Capture the cell that displays the provided text and extract its [x, y] central coordinate. 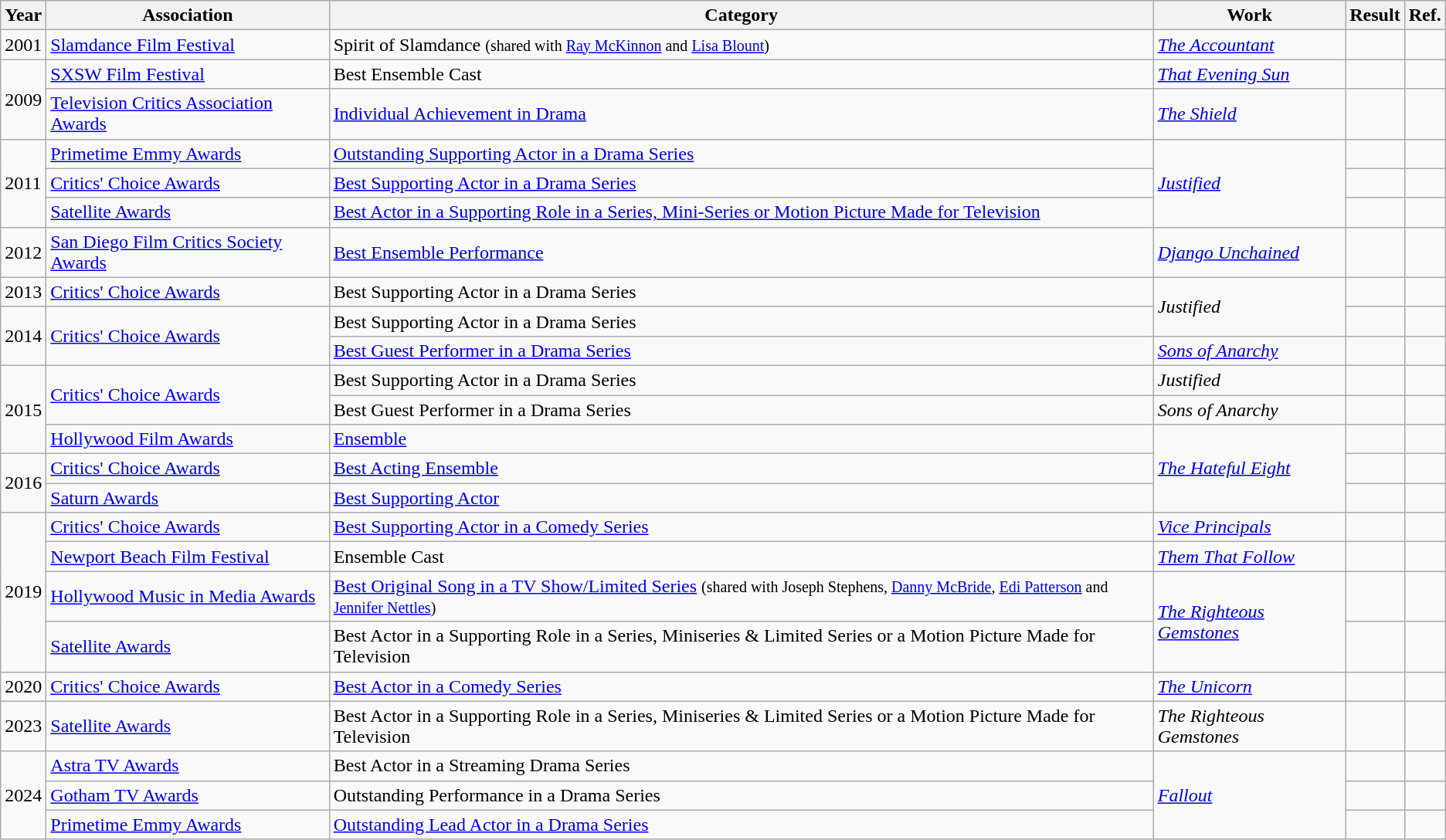
Hollywood Music in Media Awards [188, 596]
Hollywood Film Awards [188, 439]
Best Original Song in a TV Show/Limited Series (shared with Joseph Stephens, Danny McBride, Edi Patterson and Jennifer Nettles) [742, 596]
2023 [23, 726]
Ensemble Cast [742, 557]
Them That Follow [1250, 557]
Astra TV Awards [188, 766]
Fallout [1250, 795]
Individual Achievement in Drama [742, 114]
Saturn Awards [188, 498]
Best Supporting Actor [742, 498]
Best Actor in a Comedy Series [742, 686]
2020 [23, 686]
2012 [23, 252]
Slamdance Film Festival [188, 45]
2024 [23, 795]
Newport Beach Film Festival [188, 557]
Gotham TV Awards [188, 795]
The Accountant [1250, 45]
Spirit of Slamdance (shared with Ray McKinnon and Lisa Blount) [742, 45]
Ref. [1424, 15]
Vice Principals [1250, 527]
Result [1375, 15]
That Evening Sun [1250, 74]
2014 [23, 336]
Best Ensemble Cast [742, 74]
Best Acting Ensemble [742, 469]
Category [742, 15]
2013 [23, 292]
Television Critics Association Awards [188, 114]
2009 [23, 99]
The Hateful Eight [1250, 469]
Year [23, 15]
Django Unchained [1250, 252]
2001 [23, 45]
Outstanding Performance in a Drama Series [742, 795]
The Shield [1250, 114]
2019 [23, 592]
Outstanding Lead Actor in a Drama Series [742, 825]
Ensemble [742, 439]
SXSW Film Festival [188, 74]
Best Ensemble Performance [742, 252]
2015 [23, 409]
The Unicorn [1250, 686]
San Diego Film Critics Society Awards [188, 252]
Association [188, 15]
2016 [23, 483]
2011 [23, 183]
Outstanding Supporting Actor in a Drama Series [742, 154]
Best Actor in a Streaming Drama Series [742, 766]
Best Supporting Actor in a Comedy Series [742, 527]
Best Actor in a Supporting Role in a Series, Mini-Series or Motion Picture Made for Television [742, 212]
Work [1250, 15]
